Search for the cell housing the specified text and yield its [X, Y] center coordinate. 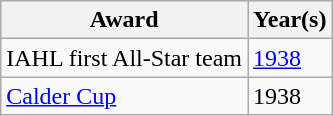
IAHL first All-Star team [124, 58]
Year(s) [290, 20]
Award [124, 20]
Calder Cup [124, 96]
